Find where the given text appears and provide that cell's center as (X, Y) coordinate. 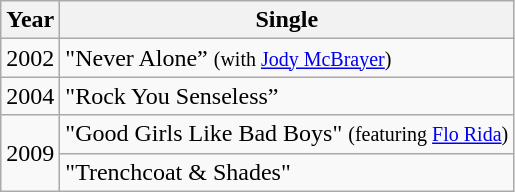
2004 (30, 96)
"Never Alone” (with Jody McBrayer) (287, 58)
Single (287, 20)
"Good Girls Like Bad Boys" (featuring Flo Rida) (287, 134)
2009 (30, 153)
"Rock You Senseless” (287, 96)
2002 (30, 58)
Year (30, 20)
"Trenchcoat & Shades" (287, 172)
